Pinpoint the cell where the given text exists, returning its (X, Y) midpoint coordinate. 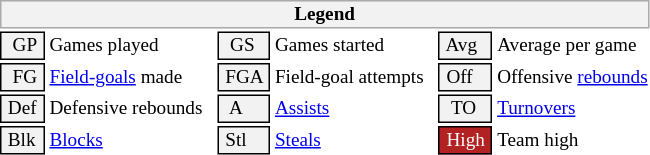
Average per game (573, 46)
Games played (131, 46)
FG (22, 77)
Games started (354, 46)
Def (22, 108)
TO (466, 108)
Off (466, 77)
Offensive rebounds (573, 77)
Avg (466, 46)
Steals (354, 140)
Defensive rebounds (131, 108)
GP (22, 46)
Blocks (131, 140)
GS (244, 46)
FGA (244, 77)
Team high (573, 140)
Field-goal attempts (354, 77)
Blk (22, 140)
High (466, 140)
Field-goals made (131, 77)
Turnovers (573, 108)
Assists (354, 108)
Legend (324, 14)
A (244, 108)
Stl (244, 140)
